Search for the cell housing the specified text and yield its (X, Y) center coordinate. 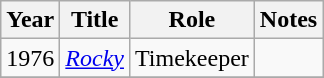
1976 (30, 58)
Rocky (95, 58)
Title (95, 20)
Role (192, 20)
Timekeeper (192, 58)
Year (30, 20)
Notes (288, 20)
